From the cell containing the given text, extract its center point as (X, Y) coordinate. 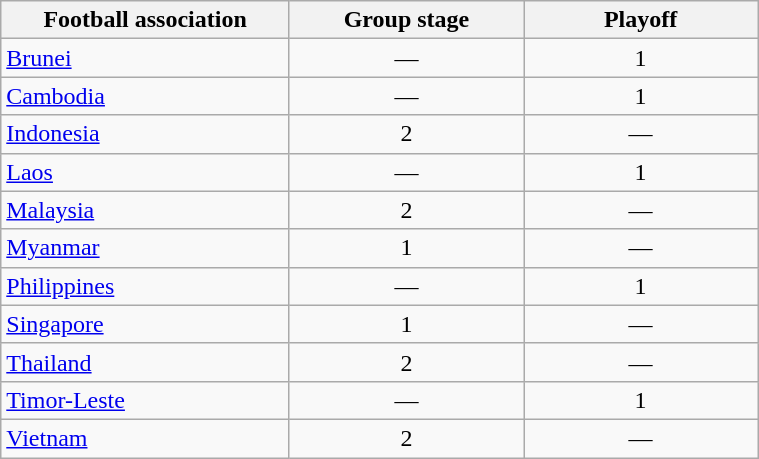
Cambodia (146, 96)
Football association (146, 20)
Laos (146, 172)
Group stage (406, 20)
Thailand (146, 362)
Indonesia (146, 134)
Philippines (146, 286)
Brunei (146, 58)
Malaysia (146, 210)
Myanmar (146, 248)
Playoff (641, 20)
Singapore (146, 324)
Timor-Leste (146, 400)
Vietnam (146, 438)
